Return the [X, Y] coordinate for the center point of the cell that contains the specified text.  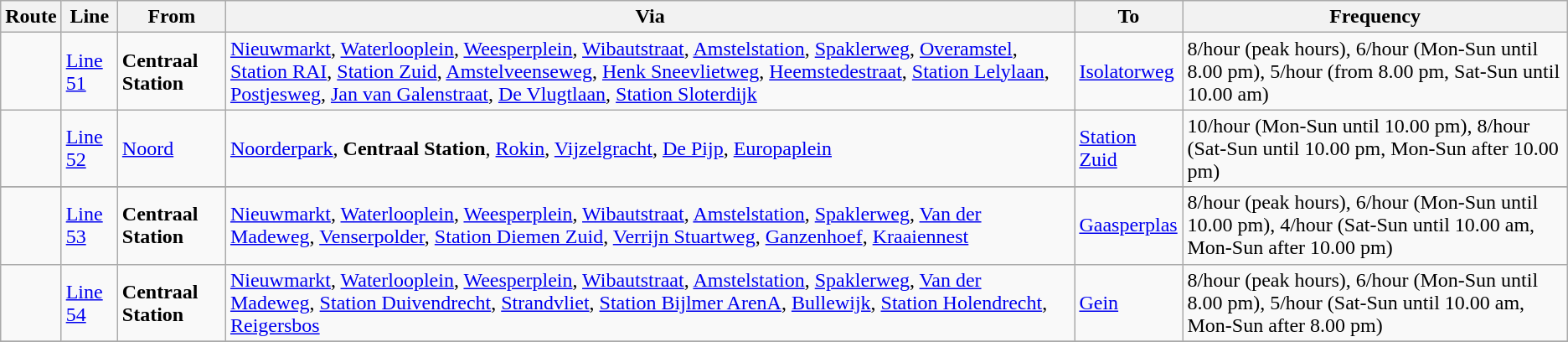
Station Zuid [1129, 148]
8/hour (peak hours), 6/hour (Mon-Sun until 8.00 pm), 5/hour (Sat-Sun until 10.00 am, Mon-Sun after 8.00 pm) [1375, 303]
8/hour (peak hours), 6/hour (Mon-Sun until 10.00 pm), 4/hour (Sat-Sun until 10.00 am, Mon-Sun after 10.00 pm) [1375, 225]
Via [650, 17]
Line 52 [89, 148]
Line [89, 17]
10/hour (Mon-Sun until 10.00 pm), 8/hour (Sat-Sun until 10.00 pm, Mon-Sun after 10.00 pm) [1375, 148]
Route [31, 17]
Isolatorweg [1129, 71]
Frequency [1375, 17]
Noorderpark, Centraal Station, Rokin, Vijzelgracht, De Pijp, Europaplein [650, 148]
Gaasperplas [1129, 225]
8/hour (peak hours), 6/hour (Mon-Sun until 8.00 pm), 5/hour (from 8.00 pm, Sat-Sun until 10.00 am) [1375, 71]
From [171, 17]
Gein [1129, 303]
Line 53 [89, 225]
To [1129, 17]
Line 54 [89, 303]
Line 51 [89, 71]
Noord [171, 148]
